Find where the given text appears and provide that cell's center as [X, Y] coordinate. 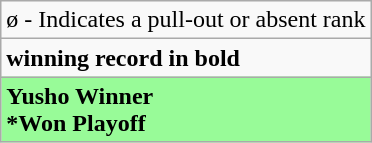
winning record in bold [186, 58]
ø - Indicates a pull-out or absent rank [186, 20]
Yusho Winner*Won Playoff [186, 110]
